Capture the cell that displays the provided text and extract its [X, Y] central coordinate. 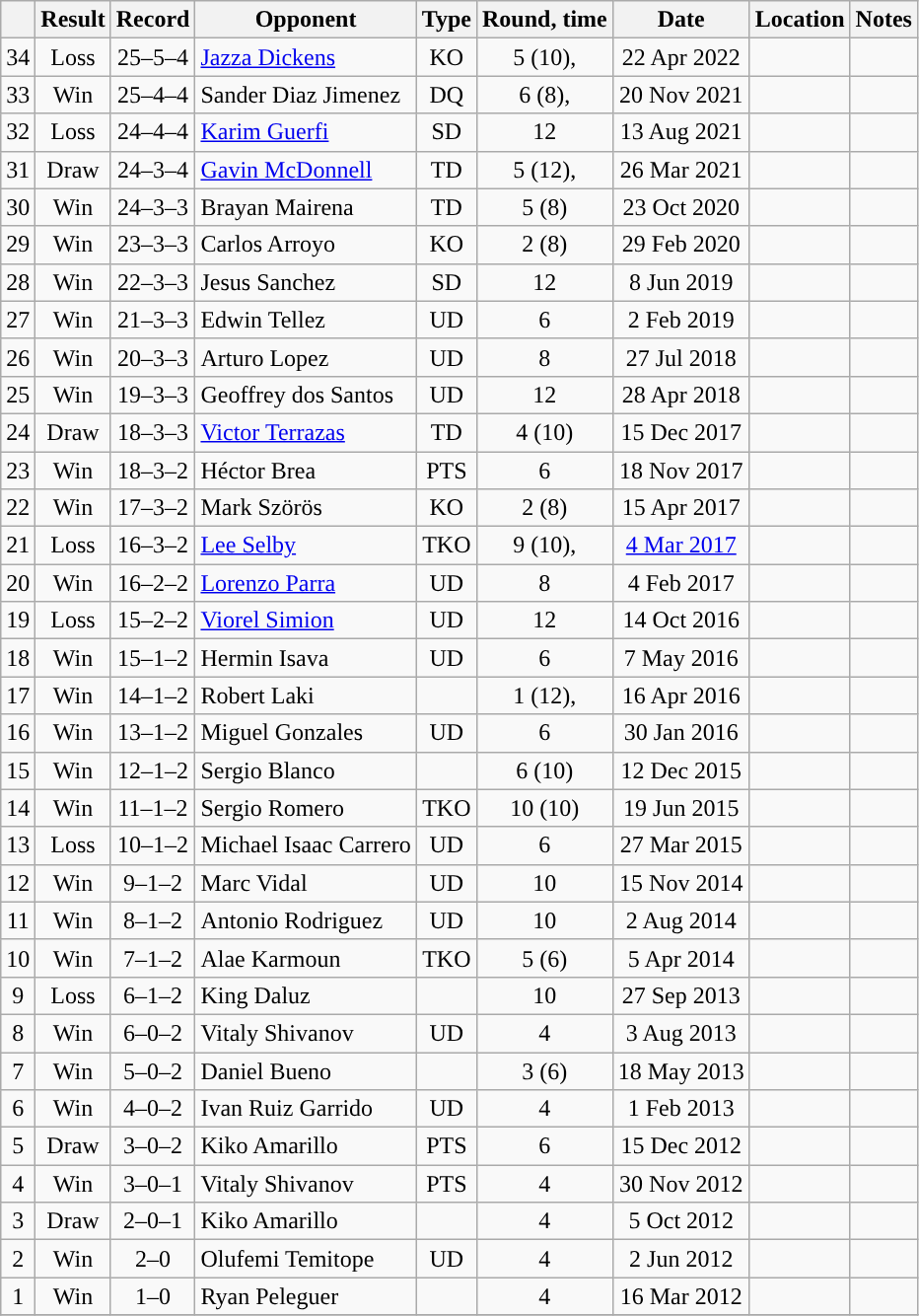
15–2–2 [153, 621]
8 Jun 2019 [680, 282]
30 Jan 2016 [680, 733]
18 [18, 658]
Michael Isaac Carrero [306, 845]
26 [18, 357]
18–3–3 [153, 432]
34 [18, 57]
Opponent [306, 20]
24–4–4 [153, 132]
21–3–3 [153, 320]
15 Apr 2017 [680, 508]
18 May 2013 [680, 1070]
Olufemi Temitope [306, 1259]
Jesus Sanchez [306, 282]
Héctor Brea [306, 471]
13 [18, 845]
22 [18, 508]
Result [73, 20]
5 (8) [544, 207]
15–1–2 [153, 658]
2 [18, 1259]
16–2–2 [153, 583]
14–1–2 [153, 695]
Date [680, 20]
Lorenzo Parra [306, 583]
4 Feb 2017 [680, 583]
4 Mar 2017 [680, 546]
Mark Szörös [306, 508]
9 [18, 995]
Robert Laki [306, 695]
12 Dec 2015 [680, 770]
Alae Karmoun [306, 958]
20 Nov 2021 [680, 95]
16–3–2 [153, 546]
1 (12), [544, 695]
6 (8), [544, 95]
3–0–2 [153, 1146]
19 Jun 2015 [680, 808]
23 Oct 2020 [680, 207]
Marc Vidal [306, 883]
3 [18, 1221]
24–3–3 [153, 207]
Jazza Dickens [306, 57]
Hermin Isava [306, 658]
16 Apr 2016 [680, 695]
3–0–1 [153, 1184]
14 Oct 2016 [680, 621]
Record [153, 20]
Ivan Ruiz Garrido [306, 1109]
Sergio Romero [306, 808]
27 Sep 2013 [680, 995]
22–3–3 [153, 282]
8–1–2 [153, 920]
33 [18, 95]
2–0 [153, 1259]
Miguel Gonzales [306, 733]
Notes [884, 20]
25 [18, 395]
15 Dec 2017 [680, 432]
24–3–4 [153, 170]
31 [18, 170]
10–1–2 [153, 845]
Carlos Arroyo [306, 245]
3 (6) [544, 1070]
27 Mar 2015 [680, 845]
30 [18, 207]
Round, time [544, 20]
6 (10) [544, 770]
25–4–4 [153, 95]
7 [18, 1070]
Geoffrey dos Santos [306, 395]
4–0–2 [153, 1109]
Location [800, 20]
17–3–2 [153, 508]
15 Nov 2014 [680, 883]
6–0–2 [153, 1033]
26 Mar 2021 [680, 170]
5 Oct 2012 [680, 1221]
17 [18, 695]
23–3–3 [153, 245]
5–0–2 [153, 1070]
Sander Diaz Jimenez [306, 95]
16 [18, 733]
22 Apr 2022 [680, 57]
29 [18, 245]
5 (12), [544, 170]
5 (6) [544, 958]
Karim Guerfi [306, 132]
2 Jun 2012 [680, 1259]
23 [18, 471]
Gavin McDonnell [306, 170]
19–3–3 [153, 395]
4 (10) [544, 432]
Viorel Simion [306, 621]
Arturo Lopez [306, 357]
9 (10), [544, 546]
15 [18, 770]
7 May 2016 [680, 658]
32 [18, 132]
Victor Terrazas [306, 432]
Daniel Bueno [306, 1070]
Antonio Rodriguez [306, 920]
16 Mar 2012 [680, 1296]
18–3–2 [153, 471]
1–0 [153, 1296]
19 [18, 621]
Sergio Blanco [306, 770]
9–1–2 [153, 883]
27 Jul 2018 [680, 357]
18 Nov 2017 [680, 471]
27 [18, 320]
11–1–2 [153, 808]
24 [18, 432]
21 [18, 546]
Ryan Peleguer [306, 1296]
Lee Selby [306, 546]
5 (10), [544, 57]
29 Feb 2020 [680, 245]
Type [446, 20]
3 Aug 2013 [680, 1033]
20–3–3 [153, 357]
11 [18, 920]
Edwin Tellez [306, 320]
7–1–2 [153, 958]
10 (10) [544, 808]
30 Nov 2012 [680, 1184]
Brayan Mairena [306, 207]
2–0–1 [153, 1221]
25–5–4 [153, 57]
15 Dec 2012 [680, 1146]
6–1–2 [153, 995]
2 Aug 2014 [680, 920]
DQ [446, 95]
1 [18, 1296]
28 Apr 2018 [680, 395]
20 [18, 583]
2 Feb 2019 [680, 320]
14 [18, 808]
King Daluz [306, 995]
1 Feb 2013 [680, 1109]
13–1–2 [153, 733]
13 Aug 2021 [680, 132]
28 [18, 282]
12–1–2 [153, 770]
5 Apr 2014 [680, 958]
5 [18, 1146]
